Find where the given text appears and provide that cell's center as (X, Y) coordinate. 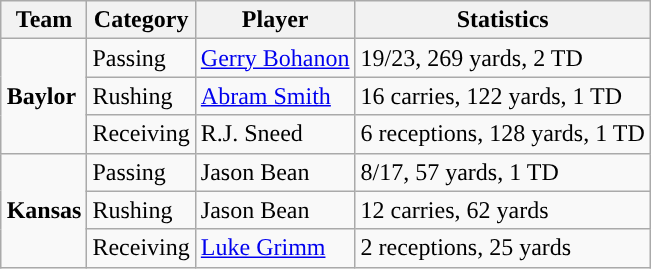
Category (141, 20)
Gerry Bohanon (275, 58)
Statistics (502, 20)
Luke Grimm (275, 248)
8/17, 57 yards, 1 TD (502, 172)
19/23, 269 yards, 2 TD (502, 58)
Kansas (44, 210)
Team (44, 20)
6 receptions, 128 yards, 1 TD (502, 134)
12 carries, 62 yards (502, 210)
Baylor (44, 96)
16 carries, 122 yards, 1 TD (502, 96)
Player (275, 20)
Abram Smith (275, 96)
2 receptions, 25 yards (502, 248)
R.J. Sneed (275, 134)
